Return the [X, Y] coordinate for the center point of the cell that contains the specified text.  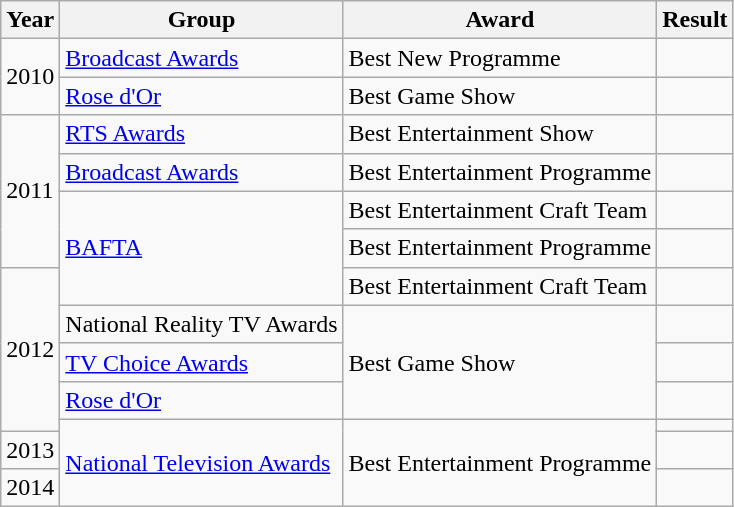
2011 [30, 191]
Award [500, 20]
Best Entertainment Show [500, 134]
National Television Awards [202, 462]
2010 [30, 77]
BAFTA [202, 248]
2012 [30, 348]
Group [202, 20]
Year [30, 20]
2013 [30, 449]
RTS Awards [202, 134]
Result [695, 20]
National Reality TV Awards [202, 324]
TV Choice Awards [202, 362]
Best New Programme [500, 58]
2014 [30, 488]
